Capture the cell that displays the provided text and extract its (X, Y) central coordinate. 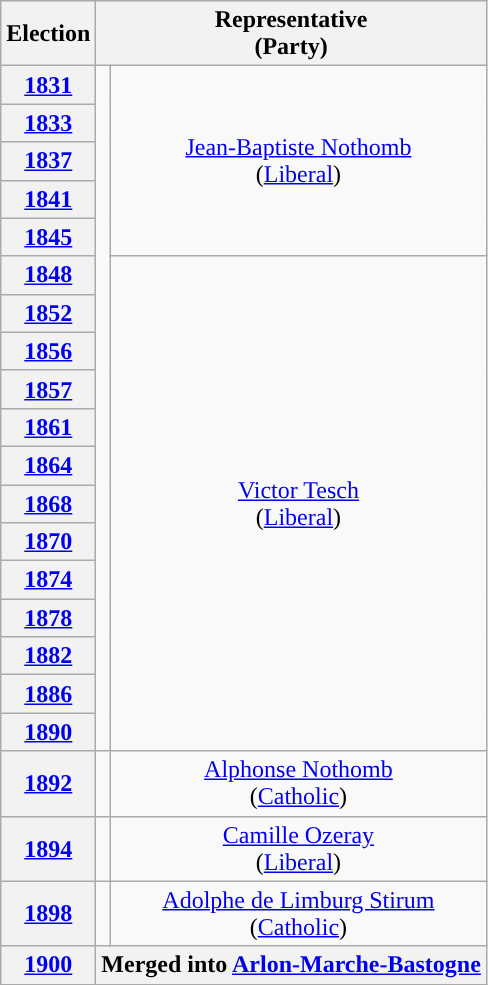
1898 (48, 914)
Representative(Party) (292, 34)
1852 (48, 313)
Camille Ozeray(Liberal) (298, 848)
1848 (48, 275)
Alphonse Nothomb(Catholic) (298, 784)
1837 (48, 161)
1878 (48, 618)
1864 (48, 465)
Victor Tesch(Liberal) (298, 504)
Merged into Arlon-Marche-Bastogne (292, 965)
1845 (48, 237)
1900 (48, 965)
1890 (48, 732)
1894 (48, 848)
Jean-Baptiste Nothomb(Liberal) (298, 161)
Election (48, 34)
1831 (48, 85)
1861 (48, 427)
1857 (48, 389)
1892 (48, 784)
1868 (48, 503)
1856 (48, 351)
1874 (48, 580)
1870 (48, 542)
Adolphe de Limburg Stirum(Catholic) (298, 914)
1886 (48, 694)
1882 (48, 656)
1841 (48, 199)
1833 (48, 123)
